Scan for the cell matching the given text and deliver its (x, y) coordinate at center. 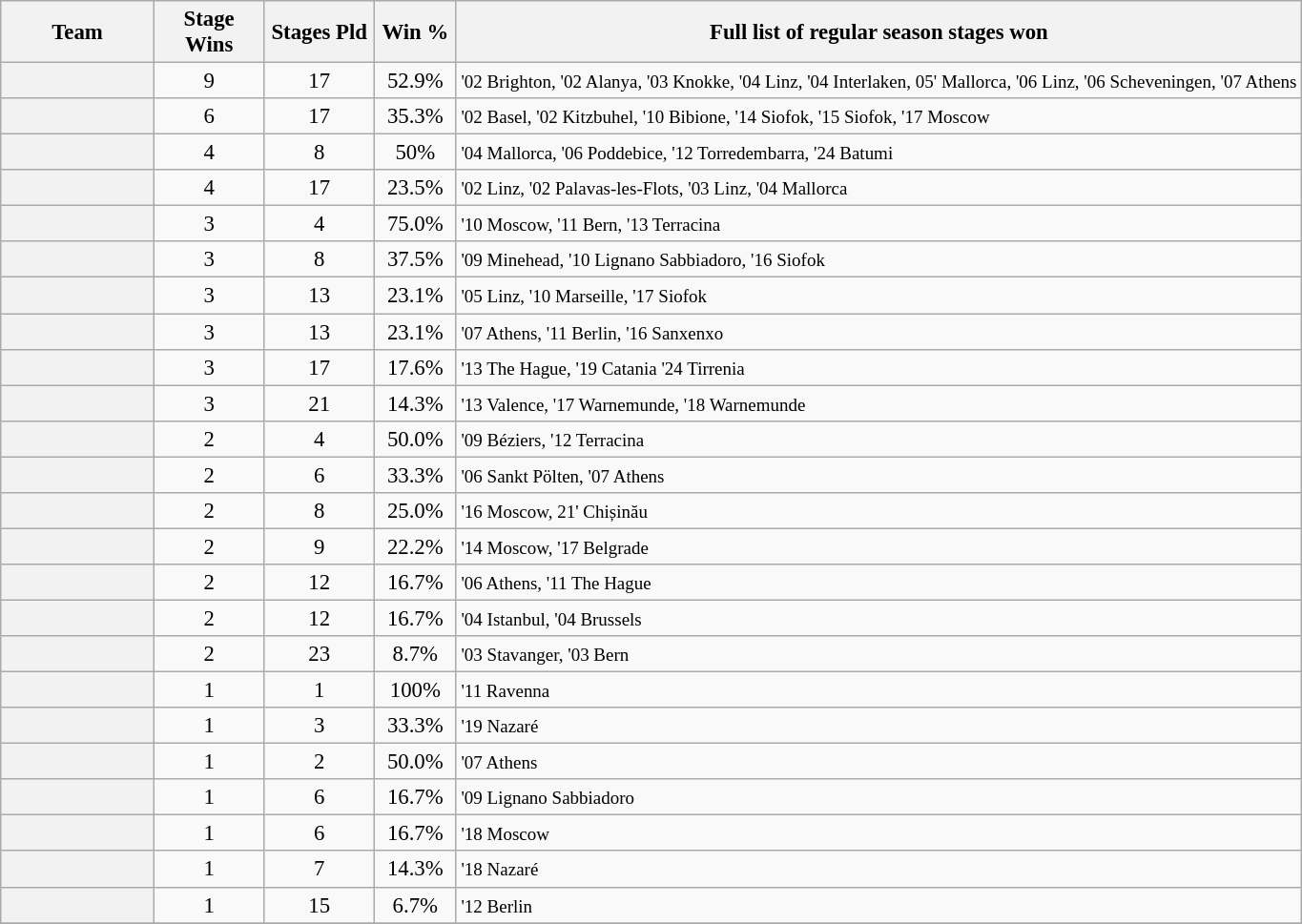
75.0% (416, 224)
15 (320, 905)
35.3% (416, 116)
6.7% (416, 905)
'06 Sankt Pölten, '07 Athens (879, 475)
21 (320, 403)
Win % (416, 32)
52.9% (416, 81)
Full list of regular season stages won (879, 32)
25.0% (416, 511)
37.5% (416, 260)
23 (320, 654)
'13 Valence, '17 Warnemunde, '18 Warnemunde (879, 403)
'18 Moscow (879, 833)
'10 Moscow, '11 Bern, '13 Terracina (879, 224)
'03 Stavanger, '03 Bern (879, 654)
'02 Basel, '02 Kitzbuhel, '10 Bibione, '14 Siofok, '15 Siofok, '17 Moscow (879, 116)
Stage Wins (209, 32)
'14 Moscow, '17 Belgrade (879, 546)
'06 Athens, '11 The Hague (879, 583)
Team (78, 32)
7 (320, 870)
Stages Pld (320, 32)
'07 Athens (879, 762)
'07 Athens, '11 Berlin, '16 Sanxenxo (879, 332)
'18 Nazaré (879, 870)
50% (416, 153)
'02 Linz, '02 Palavas-les-Flots, '03 Linz, '04 Mallorca (879, 188)
'05 Linz, '10 Marseille, '17 Siofok (879, 296)
'13 The Hague, '19 Catania '24 Tirrenia (879, 367)
100% (416, 690)
'04 Mallorca, '06 Poddebice, '12 Torredembarra, '24 Batumi (879, 153)
'16 Moscow, 21' Chișinău (879, 511)
'09 Béziers, '12 Terracina (879, 439)
'11 Ravenna (879, 690)
22.2% (416, 546)
'09 Minehead, '10 Lignano Sabbiadoro, '16 Siofok (879, 260)
'19 Nazaré (879, 726)
8.7% (416, 654)
23.5% (416, 188)
17.6% (416, 367)
'12 Berlin (879, 905)
'02 Brighton, '02 Alanya, '03 Knokke, '04 Linz, '04 Interlaken, 05' Mallorca, '06 Linz, '06 Scheveningen, '07 Athens (879, 81)
'04 Istanbul, '04 Brussels (879, 618)
'09 Lignano Sabbiadoro (879, 797)
